Find where the given text appears and provide that cell's center as [X, Y] coordinate. 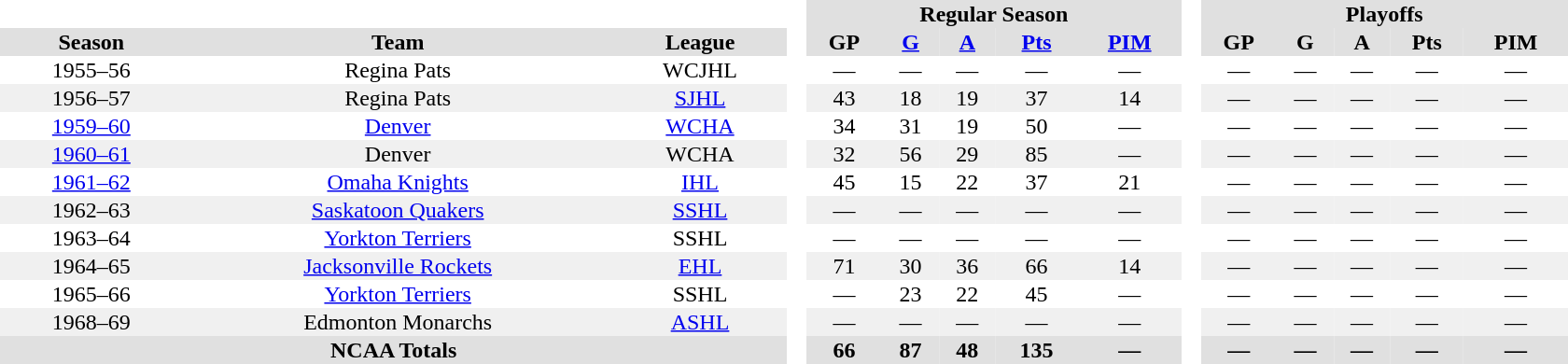
1961–62 [91, 182]
50 [1037, 126]
1960–61 [91, 154]
IHL [700, 182]
EHL [700, 266]
18 [911, 98]
34 [845, 126]
56 [911, 154]
SJHL [700, 98]
21 [1129, 182]
43 [845, 98]
WCJHL [700, 70]
Playoffs [1384, 14]
1962–63 [91, 210]
1955–56 [91, 70]
15 [911, 182]
Omaha Knights [398, 182]
1956–57 [91, 98]
29 [967, 154]
Team [398, 42]
Season [91, 42]
71 [845, 266]
36 [967, 266]
Edmonton Monarchs [398, 322]
1963–64 [91, 238]
48 [967, 350]
1959–60 [91, 126]
1965–66 [91, 294]
23 [911, 294]
1964–65 [91, 266]
1968–69 [91, 322]
League [700, 42]
31 [911, 126]
Jacksonville Rockets [398, 266]
ASHL [700, 322]
30 [911, 266]
Regular Season [995, 14]
Saskatoon Quakers [398, 210]
85 [1037, 154]
32 [845, 154]
135 [1037, 350]
NCAA Totals [394, 350]
87 [911, 350]
